Locate the cell with the specified text and output its [X, Y] center coordinate. 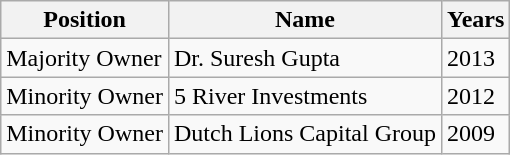
2013 [475, 58]
5 River Investments [304, 96]
Years [475, 20]
2009 [475, 134]
Dutch Lions Capital Group [304, 134]
Majority Owner [85, 58]
Name [304, 20]
Position [85, 20]
Dr. Suresh Gupta [304, 58]
2012 [475, 96]
